For the text-containing cell, return its midpoint in [X, Y] coordinate format. 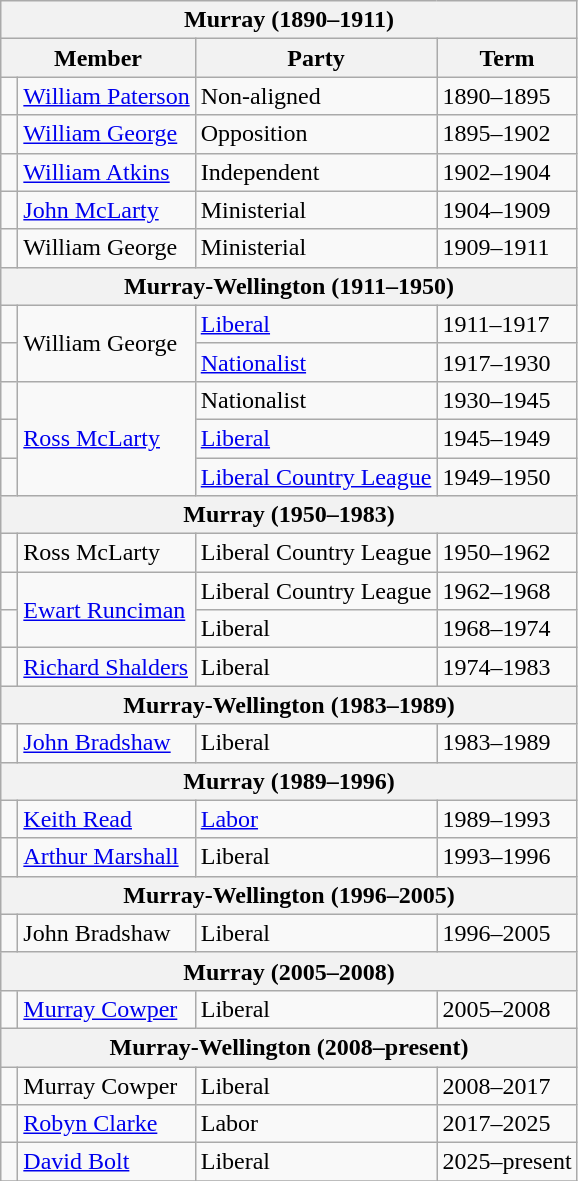
Murray-Wellington (1911–1950) [289, 286]
David Bolt [106, 1162]
Non-aligned [316, 96]
Murray (1890–1911) [289, 20]
Murray-Wellington (1983–1989) [289, 705]
Opposition [316, 134]
1949–1950 [507, 477]
Ewart Runciman [106, 610]
1902–1904 [507, 172]
Murray-Wellington (2008–present) [289, 1047]
1890–1895 [507, 96]
1974–1983 [507, 667]
Independent [316, 172]
Murray (2005–2008) [289, 971]
Richard Shalders [106, 667]
1996–2005 [507, 933]
Term [507, 58]
1950–1962 [507, 553]
1993–1996 [507, 857]
1904–1909 [507, 210]
1968–1974 [507, 629]
1930–1945 [507, 400]
John McLarty [106, 210]
Murray (1989–1996) [289, 781]
1945–1949 [507, 438]
1962–1968 [507, 591]
1989–1993 [507, 819]
2017–2025 [507, 1124]
1911–1917 [507, 324]
2025–present [507, 1162]
Party [316, 58]
Keith Read [106, 819]
2005–2008 [507, 1009]
William Atkins [106, 172]
1917–1930 [507, 362]
Member [98, 58]
Murray (1950–1983) [289, 515]
2008–2017 [507, 1085]
1909–1911 [507, 248]
Arthur Marshall [106, 857]
Robyn Clarke [106, 1124]
Murray-Wellington (1996–2005) [289, 895]
William Paterson [106, 96]
1895–1902 [507, 134]
1983–1989 [507, 743]
